Return the (x, y) coordinate for the center point of the cell that contains the specified text.  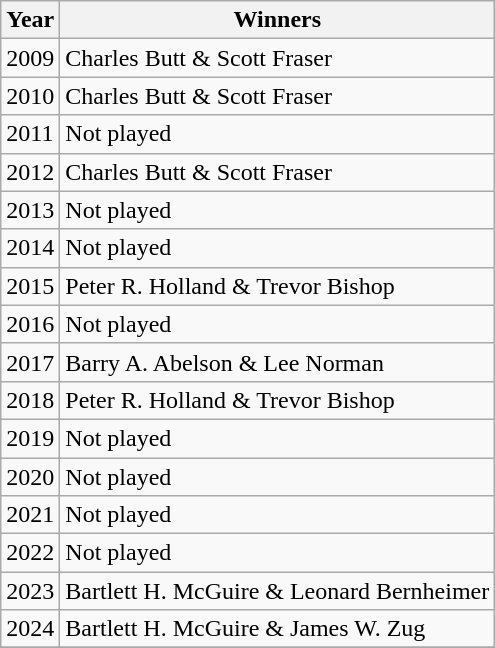
2010 (30, 96)
2023 (30, 591)
2020 (30, 477)
2009 (30, 58)
2011 (30, 134)
Bartlett H. McGuire & James W. Zug (278, 629)
Barry A. Abelson & Lee Norman (278, 362)
2019 (30, 438)
2013 (30, 210)
2018 (30, 400)
Bartlett H. McGuire & Leonard Bernheimer (278, 591)
2012 (30, 172)
2021 (30, 515)
2024 (30, 629)
2015 (30, 286)
2022 (30, 553)
2014 (30, 248)
Winners (278, 20)
2017 (30, 362)
Year (30, 20)
2016 (30, 324)
